Search for the cell housing the specified text and yield its [x, y] center coordinate. 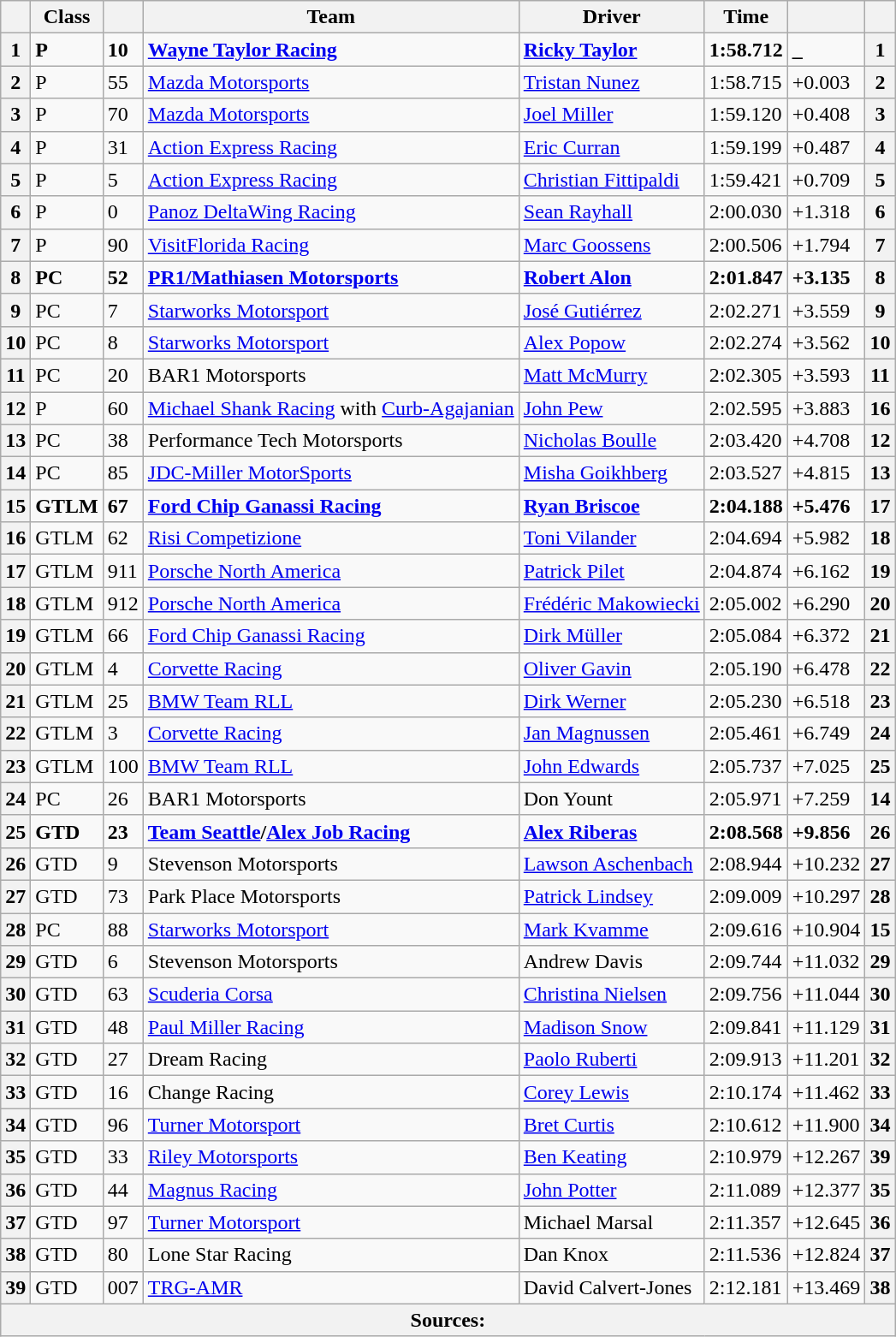
+5.476 [827, 506]
Riley Motorsports [330, 1157]
+11.900 [827, 1125]
Ben Keating [611, 1157]
Toni Vilander [611, 538]
+3.562 [827, 342]
+1.794 [827, 245]
2:11.089 [746, 1190]
+1.318 [827, 212]
Ricky Taylor [611, 50]
Nicholas Boulle [611, 441]
55 [123, 82]
911 [123, 571]
Performance Tech Motorsports [330, 441]
Lawson Aschenbach [611, 864]
Driver [611, 17]
Change Racing [330, 1092]
2:01.847 [746, 277]
Patrick Lindsey [611, 896]
David Calvert-Jones [611, 1287]
Park Place Motorsports [330, 896]
Dan Knox [611, 1255]
+7.025 [827, 766]
+12.824 [827, 1255]
+0.408 [827, 115]
2:09.756 [746, 995]
Bret Curtis [611, 1125]
Mark Kvamme [611, 929]
TRG-AMR [330, 1287]
48 [123, 1027]
Panoz DeltaWing Racing [330, 212]
Oliver Gavin [611, 668]
+11.129 [827, 1027]
2:09.744 [746, 962]
Joel Miller [611, 115]
2:08.568 [746, 831]
100 [123, 766]
+13.469 [827, 1287]
2:05.190 [746, 668]
Class [67, 17]
2:05.230 [746, 701]
2:04.874 [746, 571]
Michael Shank Racing with Curb-Agajanian [330, 408]
85 [123, 473]
Michael Marsal [611, 1222]
007 [123, 1287]
Alex Popow [611, 342]
2:05.084 [746, 636]
2:02.274 [746, 342]
+4.708 [827, 441]
0 [123, 212]
+11.044 [827, 995]
Robert Alon [611, 277]
Misha Goikhberg [611, 473]
2:00.030 [746, 212]
+4.815 [827, 473]
Magnus Racing [330, 1190]
2:05.737 [746, 766]
2:12.181 [746, 1287]
1:58.715 [746, 82]
+3.559 [827, 310]
+11.462 [827, 1092]
+6.372 [827, 636]
52 [123, 277]
2:09.913 [746, 1060]
80 [123, 1255]
Jan Magnussen [611, 734]
Christina Nielsen [611, 995]
60 [123, 408]
+6.518 [827, 701]
Ryan Briscoe [611, 506]
Andrew Davis [611, 962]
+12.645 [827, 1222]
+9.856 [827, 831]
1:58.712 [746, 50]
2:02.305 [746, 375]
Risi Competizione [330, 538]
PR1/Mathiasen Motorsports [330, 277]
+6.290 [827, 603]
Lone Star Racing [330, 1255]
1:59.421 [746, 180]
+11.201 [827, 1060]
+11.032 [827, 962]
+6.749 [827, 734]
2:08.944 [746, 864]
Marc Goossens [611, 245]
2:02.595 [746, 408]
Alex Riberas [611, 831]
2:03.527 [746, 473]
Team [330, 17]
2:00.506 [746, 245]
Sources: [448, 1320]
Matt McMurry [611, 375]
+5.982 [827, 538]
1:59.120 [746, 115]
_ [827, 50]
67 [123, 506]
Sean Rayhall [611, 212]
2:05.461 [746, 734]
Tristan Nunez [611, 82]
96 [123, 1125]
Eric Curran [611, 147]
+6.478 [827, 668]
+3.593 [827, 375]
+12.267 [827, 1157]
+3.135 [827, 277]
90 [123, 245]
Scuderia Corsa [330, 995]
Dream Racing [330, 1060]
+10.904 [827, 929]
Corey Lewis [611, 1092]
2:04.694 [746, 538]
Paolo Ruberti [611, 1060]
2:09.009 [746, 896]
70 [123, 115]
+0.709 [827, 180]
2:11.536 [746, 1255]
Patrick Pilet [611, 571]
97 [123, 1222]
88 [123, 929]
44 [123, 1190]
2:05.002 [746, 603]
73 [123, 896]
John Pew [611, 408]
Wayne Taylor Racing [330, 50]
912 [123, 603]
+0.487 [827, 147]
+0.003 [827, 82]
2:11.357 [746, 1222]
Don Yount [611, 799]
John Potter [611, 1190]
2:02.271 [746, 310]
2:09.841 [746, 1027]
VisitFlorida Racing [330, 245]
Dirk Werner [611, 701]
Paul Miller Racing [330, 1027]
Christian Fittipaldi [611, 180]
2:04.188 [746, 506]
2:10.174 [746, 1092]
+10.297 [827, 896]
2:10.612 [746, 1125]
2:05.971 [746, 799]
+10.232 [827, 864]
63 [123, 995]
Time [746, 17]
2:10.979 [746, 1157]
+3.883 [827, 408]
José Gutiérrez [611, 310]
66 [123, 636]
+7.259 [827, 799]
Team Seattle/Alex Job Racing [330, 831]
Madison Snow [611, 1027]
2:09.616 [746, 929]
2:03.420 [746, 441]
Dirk Müller [611, 636]
JDC-Miller MotorSports [330, 473]
Frédéric Makowiecki [611, 603]
62 [123, 538]
+12.377 [827, 1190]
John Edwards [611, 766]
1:59.199 [746, 147]
+6.162 [827, 571]
